Identify which cell holds the provided text, then report its [X, Y] central coordinate. 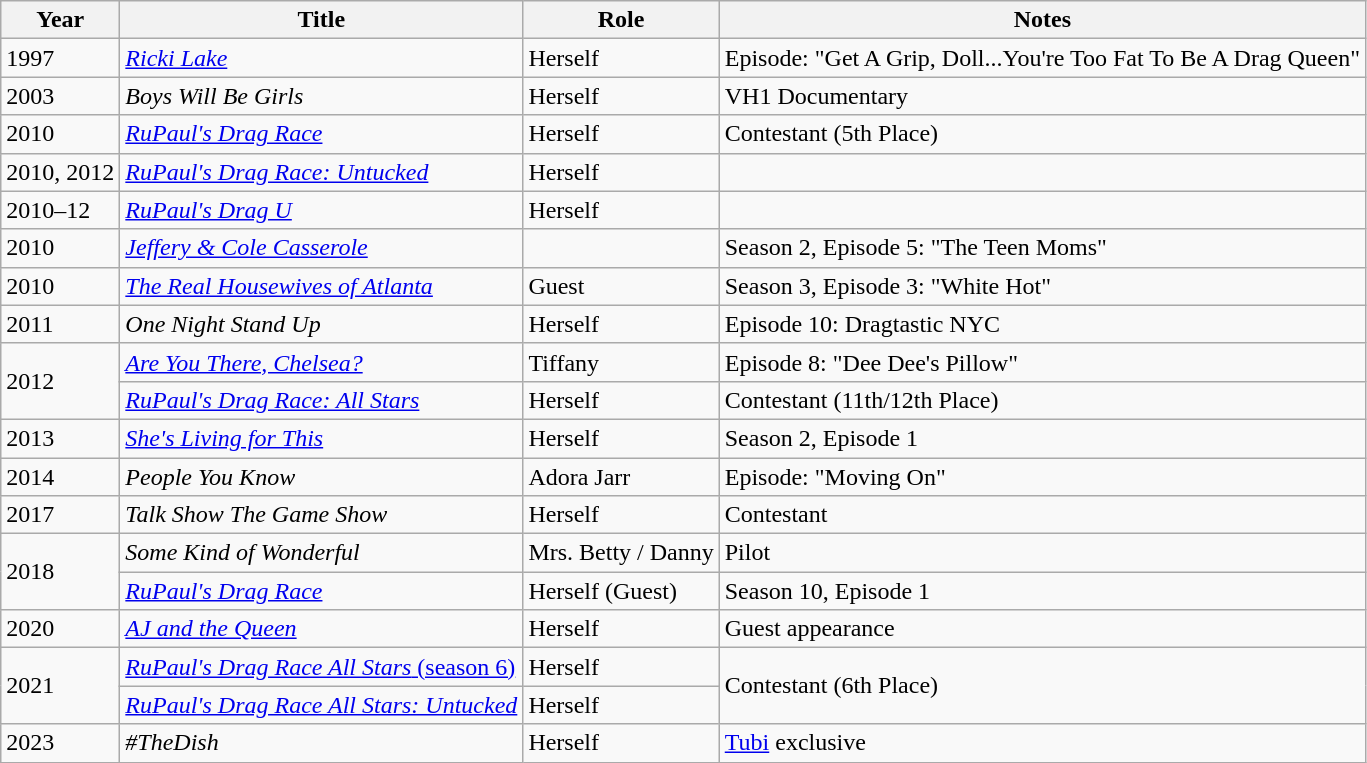
Boys Will Be Girls [322, 96]
AJ and the Queen [322, 629]
2020 [60, 629]
Season 2, Episode 5: "The Teen Moms" [1042, 248]
Some Kind of Wonderful [322, 553]
Episode 10: Dragtastic NYC [1042, 324]
She's Living for This [322, 438]
Year [60, 20]
Contestant (11th/12th Place) [1042, 400]
2003 [60, 96]
2010–12 [60, 210]
Tiffany [621, 362]
Mrs. Betty / Danny [621, 553]
Contestant (5th Place) [1042, 134]
2018 [60, 572]
2021 [60, 686]
2023 [60, 743]
Adora Jarr [621, 477]
Contestant [1042, 515]
People You Know [322, 477]
Contestant (6th Place) [1042, 686]
RuPaul's Drag Race All Stars: Untucked [322, 705]
Episode: "Moving On" [1042, 477]
2012 [60, 381]
2017 [60, 515]
Season 10, Episode 1 [1042, 591]
Season 3, Episode 3: "White Hot" [1042, 286]
RuPaul's Drag Race All Stars (season 6) [322, 667]
Guest appearance [1042, 629]
1997 [60, 58]
Season 2, Episode 1 [1042, 438]
#TheDish [322, 743]
2010, 2012 [60, 172]
2011 [60, 324]
Pilot [1042, 553]
Notes [1042, 20]
Episode 8: "Dee Dee's Pillow" [1042, 362]
Guest [621, 286]
Talk Show The Game Show [322, 515]
Title [322, 20]
Jeffery & Cole Casserole [322, 248]
Ricki Lake [322, 58]
2014 [60, 477]
RuPaul's Drag Race: All Stars [322, 400]
Role [621, 20]
Herself (Guest) [621, 591]
2013 [60, 438]
Episode: "Get A Grip, Doll...You're Too Fat To Be A Drag Queen" [1042, 58]
VH1 Documentary [1042, 96]
Are You There, Chelsea? [322, 362]
The Real Housewives of Atlanta [322, 286]
Tubi exclusive [1042, 743]
RuPaul's Drag U [322, 210]
One Night Stand Up [322, 324]
RuPaul's Drag Race: Untucked [322, 172]
